Output the [x, y] coordinate of the center of the cell containing the given text.  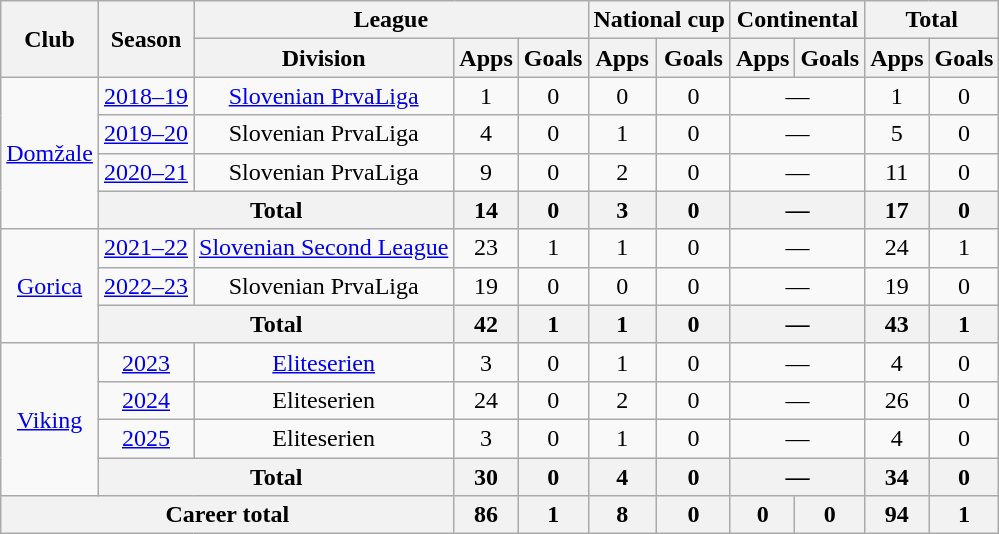
2021–22 [146, 248]
14 [486, 210]
2018–19 [146, 96]
Club [50, 39]
Season [146, 39]
Division [324, 58]
2020–21 [146, 172]
Continental [797, 20]
86 [486, 515]
Domžale [50, 153]
2025 [146, 438]
Slovenian Second League [324, 248]
26 [897, 400]
34 [897, 477]
11 [897, 172]
2019–20 [146, 134]
National cup [659, 20]
9 [486, 172]
94 [897, 515]
Gorica [50, 286]
Career total [228, 515]
5 [897, 134]
Viking [50, 419]
2023 [146, 362]
2024 [146, 400]
8 [622, 515]
43 [897, 324]
League [391, 20]
42 [486, 324]
30 [486, 477]
23 [486, 248]
17 [897, 210]
2022–23 [146, 286]
